Search for the cell housing the specified text and yield its [x, y] center coordinate. 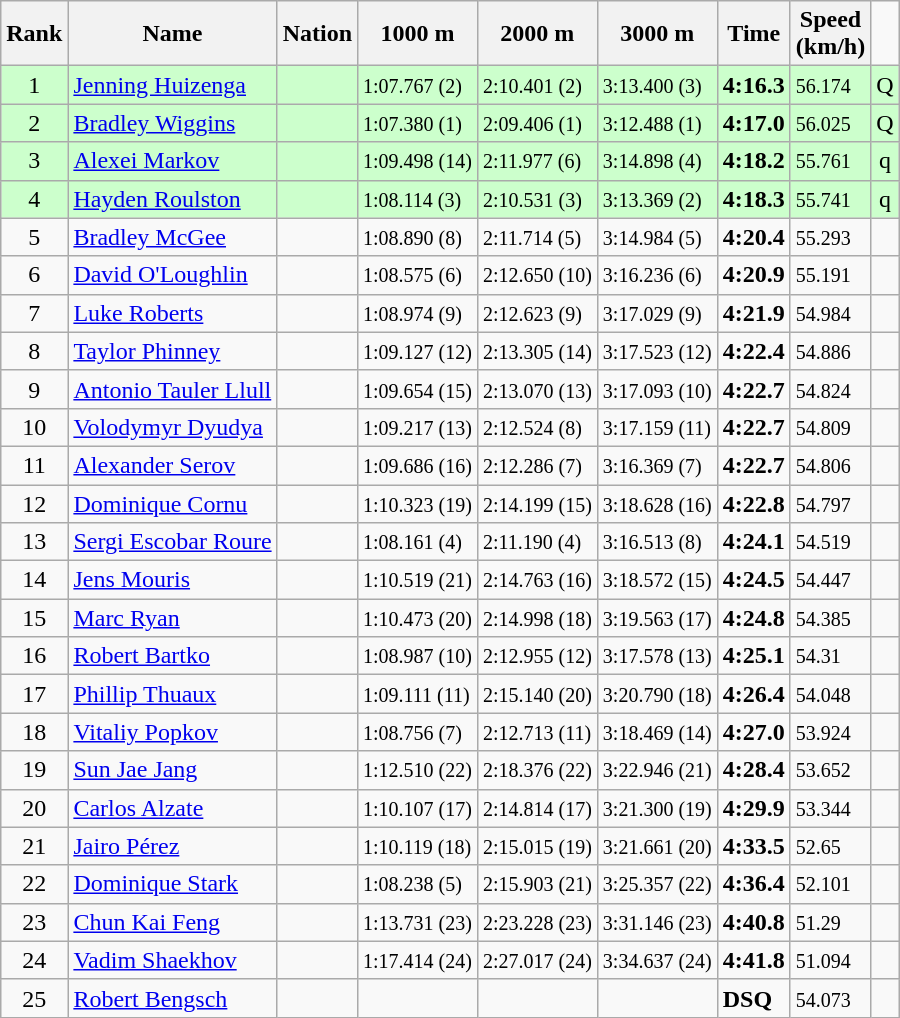
15 [34, 618]
2:12.524 (8) [537, 427]
2:10.531 (3) [537, 199]
54.048 [830, 694]
1:09.127 (12) [418, 351]
3 [34, 161]
55.761 [830, 161]
24 [34, 960]
1:09.498 (14) [418, 161]
2:10.401 (2) [537, 85]
Rank [34, 34]
4:27.0 [754, 732]
Dominique Stark [172, 884]
4:22.4 [754, 351]
54.886 [830, 351]
1:10.119 (18) [418, 846]
2:12.650 (10) [537, 275]
4:28.4 [754, 770]
25 [34, 998]
1:10.473 (20) [418, 618]
Nation [317, 34]
56.174 [830, 85]
13 [34, 542]
55.741 [830, 199]
53.344 [830, 808]
3:18.469 (14) [657, 732]
1:09.654 (15) [418, 389]
2:12.286 (7) [537, 465]
Vadim Shaekhov [172, 960]
Jairo Pérez [172, 846]
3:19.563 (17) [657, 618]
54.31 [830, 656]
Alexei Markov [172, 161]
4:26.4 [754, 694]
2:11.977 (6) [537, 161]
54.806 [830, 465]
1:10.323 (19) [418, 503]
9 [34, 389]
54.519 [830, 542]
Carlos Alzate [172, 808]
54.447 [830, 580]
4:20.4 [754, 237]
Time [754, 34]
8 [34, 351]
4:18.3 [754, 199]
21 [34, 846]
1:10.519 (21) [418, 580]
1:09.686 (16) [418, 465]
16 [34, 656]
54.073 [830, 998]
18 [34, 732]
4:33.5 [754, 846]
2:09.406 (1) [537, 123]
Sergi Escobar Roure [172, 542]
Bradley Wiggins [172, 123]
12 [34, 503]
23 [34, 922]
1:07.767 (2) [418, 85]
4:21.9 [754, 313]
Chun Kai Feng [172, 922]
17 [34, 694]
1:08.756 (7) [418, 732]
2:11.714 (5) [537, 237]
Sun Jae Jang [172, 770]
55.293 [830, 237]
3:17.159 (11) [657, 427]
3000 m [657, 34]
Volodymyr Dyudya [172, 427]
54.824 [830, 389]
4:18.2 [754, 161]
2:14.199 (15) [537, 503]
2:12.955 (12) [537, 656]
3:13.369 (2) [657, 199]
1:08.974 (9) [418, 313]
1:08.987 (10) [418, 656]
3:17.523 (12) [657, 351]
19 [34, 770]
4:17.0 [754, 123]
4:24.8 [754, 618]
3:14.898 (4) [657, 161]
4:41.8 [754, 960]
2:18.376 (22) [537, 770]
4:16.3 [754, 85]
3:13.400 (3) [657, 85]
2:12.713 (11) [537, 732]
53.924 [830, 732]
54.385 [830, 618]
54.797 [830, 503]
4:22.8 [754, 503]
4:20.9 [754, 275]
1:08.890 (8) [418, 237]
4:40.8 [754, 922]
Antonio Tauler Llull [172, 389]
1:12.510 (22) [418, 770]
DSQ [754, 998]
3:34.637 (24) [657, 960]
3:18.572 (15) [657, 580]
2:15.140 (20) [537, 694]
1:10.107 (17) [418, 808]
53.652 [830, 770]
1:09.111 (11) [418, 694]
1:08.238 (5) [418, 884]
Jens Mouris [172, 580]
55.191 [830, 275]
4 [34, 199]
Alexander Serov [172, 465]
1:08.161 (4) [418, 542]
4:25.1 [754, 656]
Robert Bartko [172, 656]
3:22.946 (21) [657, 770]
2:23.228 (23) [537, 922]
3:16.369 (7) [657, 465]
54.984 [830, 313]
Bradley McGee [172, 237]
3:17.578 (13) [657, 656]
52.65 [830, 846]
Speed(km/h) [830, 34]
Robert Bengsch [172, 998]
2:27.017 (24) [537, 960]
3:16.513 (8) [657, 542]
52.101 [830, 884]
51.29 [830, 922]
4:24.5 [754, 580]
22 [34, 884]
2:15.015 (19) [537, 846]
Hayden Roulston [172, 199]
4:36.4 [754, 884]
2:13.070 (13) [537, 389]
1:09.217 (13) [418, 427]
7 [34, 313]
3:31.146 (23) [657, 922]
1:07.380 (1) [418, 123]
6 [34, 275]
Jenning Huizenga [172, 85]
Vitaliy Popkov [172, 732]
2:11.190 (4) [537, 542]
2:14.763 (16) [537, 580]
2 [34, 123]
2:12.623 (9) [537, 313]
1 [34, 85]
3:25.357 (22) [657, 884]
3:16.236 (6) [657, 275]
3:17.029 (9) [657, 313]
56.025 [830, 123]
1:08.114 (3) [418, 199]
20 [34, 808]
3:21.300 (19) [657, 808]
3:17.093 (10) [657, 389]
3:18.628 (16) [657, 503]
11 [34, 465]
51.094 [830, 960]
3:12.488 (1) [657, 123]
2:15.903 (21) [537, 884]
Marc Ryan [172, 618]
1:08.575 (6) [418, 275]
David O'Loughlin [172, 275]
3:21.661 (20) [657, 846]
10 [34, 427]
1:13.731 (23) [418, 922]
54.809 [830, 427]
2:14.998 (18) [537, 618]
Phillip Thuaux [172, 694]
3:20.790 (18) [657, 694]
3:14.984 (5) [657, 237]
2000 m [537, 34]
Taylor Phinney [172, 351]
Dominique Cornu [172, 503]
1:17.414 (24) [418, 960]
5 [34, 237]
2:13.305 (14) [537, 351]
1000 m [418, 34]
Name [172, 34]
Luke Roberts [172, 313]
4:29.9 [754, 808]
2:14.814 (17) [537, 808]
4:24.1 [754, 542]
14 [34, 580]
